Return [X, Y] of the center of cell containing provided text 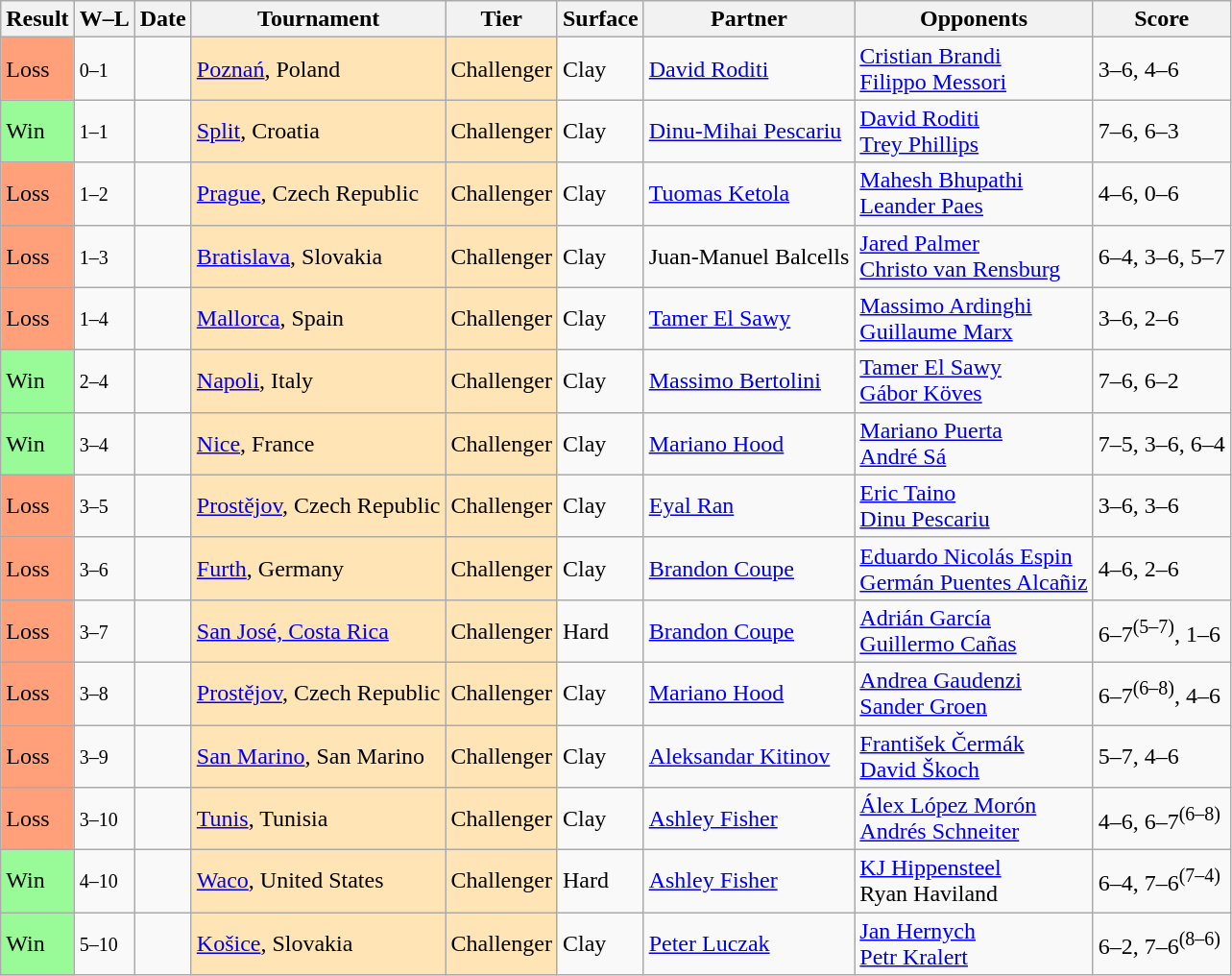
Prague, Czech Republic [319, 194]
7–6, 6–3 [1162, 131]
4–6, 0–6 [1162, 194]
Tournament [319, 19]
San José, Costa Rica [319, 630]
Massimo Ardinghi Guillaume Marx [974, 319]
4–6, 2–6 [1162, 569]
Partner [749, 19]
1–2 [104, 194]
Álex López Morón Andrés Schneiter [974, 818]
3–6, 4–6 [1162, 69]
Eric Taino Dinu Pescariu [974, 505]
Opponents [974, 19]
4–10 [104, 882]
W–L [104, 19]
7–5, 3–6, 6–4 [1162, 444]
San Marino, San Marino [319, 755]
3–10 [104, 818]
Tuomas Ketola [749, 194]
Date [163, 19]
Jared Palmer Christo van Rensburg [974, 256]
1–4 [104, 319]
Peter Luczak [749, 943]
David Roditi Trey Phillips [974, 131]
6–7(6–8), 4–6 [1162, 694]
1–3 [104, 256]
5–7, 4–6 [1162, 755]
1–1 [104, 131]
Result [37, 19]
KJ Hippensteel Ryan Haviland [974, 882]
Eduardo Nicolás Espin Germán Puentes Alcañiz [974, 569]
Tier [501, 19]
3–6 [104, 569]
Mallorca, Spain [319, 319]
7–6, 6–2 [1162, 380]
Košice, Slovakia [319, 943]
6–2, 7–6(8–6) [1162, 943]
Surface [600, 19]
3–6, 3–6 [1162, 505]
3–9 [104, 755]
3–4 [104, 444]
Juan-Manuel Balcells [749, 256]
3–6, 2–6 [1162, 319]
3–7 [104, 630]
Tamer El Sawy [749, 319]
3–5 [104, 505]
Tamer El Sawy Gábor Köves [974, 380]
Score [1162, 19]
Mariano Puerta André Sá [974, 444]
6–4, 7–6(7–4) [1162, 882]
Aleksandar Kitinov [749, 755]
Bratislava, Slovakia [319, 256]
Mahesh Bhupathi Leander Paes [974, 194]
Waco, United States [319, 882]
František Čermák David Škoch [974, 755]
Eyal Ran [749, 505]
2–4 [104, 380]
Poznań, Poland [319, 69]
Jan Hernych Petr Kralert [974, 943]
Cristian Brandi Filippo Messori [974, 69]
Nice, France [319, 444]
3–8 [104, 694]
0–1 [104, 69]
Tunis, Tunisia [319, 818]
6–4, 3–6, 5–7 [1162, 256]
Napoli, Italy [319, 380]
6–7(5–7), 1–6 [1162, 630]
David Roditi [749, 69]
Furth, Germany [319, 569]
4–6, 6–7(6–8) [1162, 818]
Adrián García Guillermo Cañas [974, 630]
5–10 [104, 943]
Dinu-Mihai Pescariu [749, 131]
Massimo Bertolini [749, 380]
Andrea Gaudenzi Sander Groen [974, 694]
Split, Croatia [319, 131]
